Detect which cell encompasses the target text, then output its (X, Y) center coordinate. 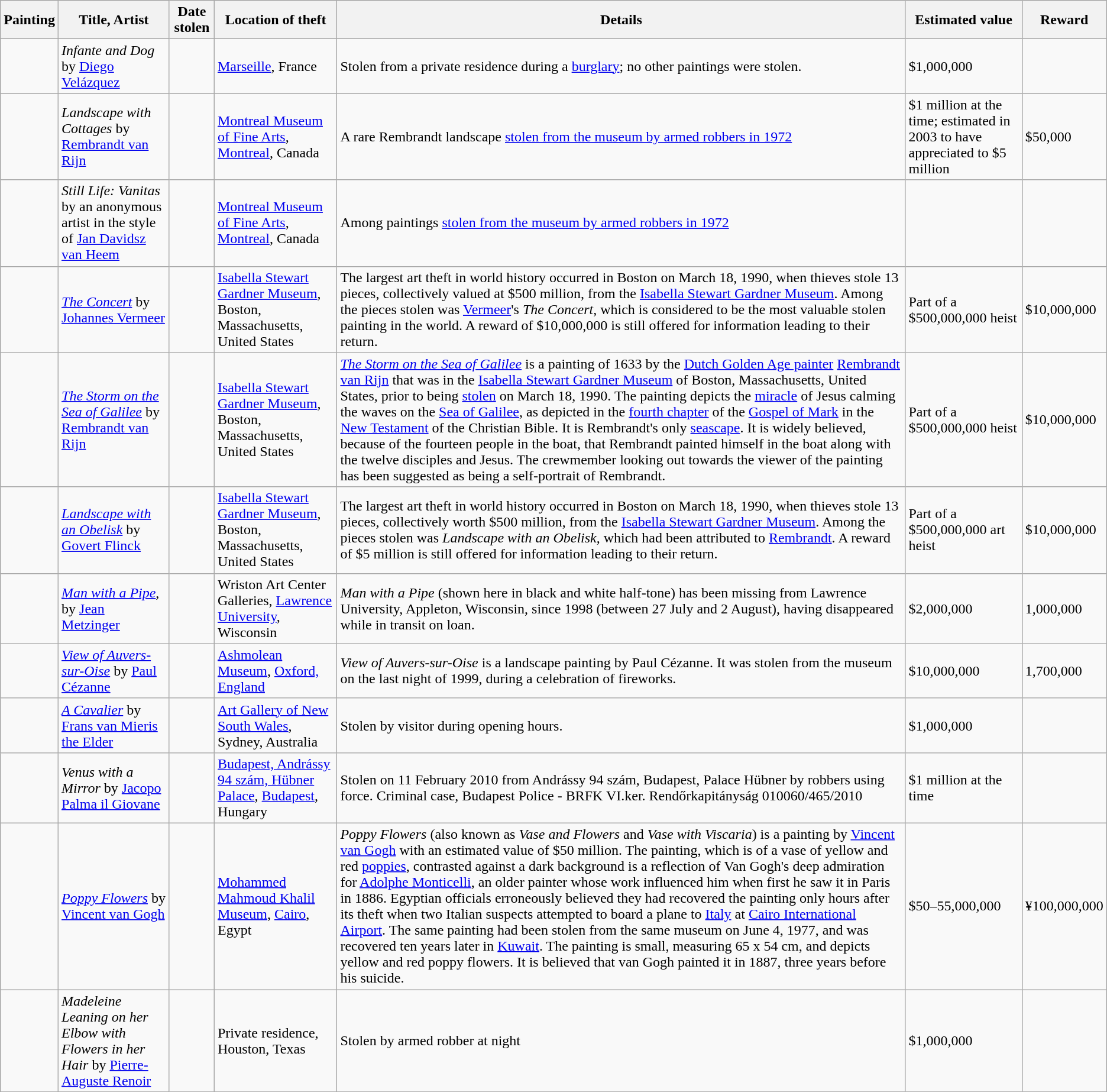
A rare Rembrandt landscape stolen from the museum by armed robbers in 1972 (621, 137)
Stolen from a private residence during a burglary; no other paintings were stolen. (621, 66)
Poppy Flowers by Vincent van Gogh (114, 906)
Venus with a Mirror by Jacopo Palma il Giovane (114, 788)
Title, Artist (114, 20)
1,000,000 (1064, 608)
Estimated value (964, 20)
Reward (1064, 20)
Man with a Pipe, by Jean Metzinger (114, 608)
Wriston Art Center Galleries, Lawrence University, Wisconsin (276, 608)
Infante and Dog by Diego Velázquez (114, 66)
Still Life: Vanitas by an anonymous artist in the style of Jan Davidsz van Heem (114, 223)
Details (621, 20)
Among paintings stolen from the museum by armed robbers in 1972 (621, 223)
$2,000,000 (964, 608)
Madeleine Leaning on her Elbow with Flowers in her Hair by Pierre-Auguste Renoir (114, 1040)
¥100,000,000 (1064, 906)
Location of theft (276, 20)
$50,000 (1064, 137)
View of Auvers-sur-Oise by Paul Cézanne (114, 671)
Landscape with an Obelisk by Govert Flinck (114, 530)
Painting (30, 20)
Mohammed Mahmoud Khalil Museum, Cairo, Egypt (276, 906)
$1 million at the time; estimated in 2003 to have appreciated to $5 million (964, 137)
The Storm on the Sea of Galilee by Rembrandt van Rijn (114, 420)
A Cavalier by Frans van Mieris the Elder (114, 725)
Marseille, France (276, 66)
1,700,000 (1064, 671)
Private residence, Houston, Texas (276, 1040)
Budapest, Andrássy 94 szám, Hübner Palace, Budapest, Hungary (276, 788)
Part of a $500,000,000 art heist (964, 530)
$50–55,000,000 (964, 906)
Date stolen (192, 20)
Art Gallery of New South Wales, Sydney, Australia (276, 725)
$1 million at the time (964, 788)
Landscape with Cottages by Rembrandt van Rijn (114, 137)
The Concert by Johannes Vermeer (114, 309)
Stolen by armed robber at night (621, 1040)
Ashmolean Museum, Oxford, England (276, 671)
Stolen by visitor during opening hours. (621, 725)
